Return the (x, y) coordinate for the center point of the cell that contains the specified text.  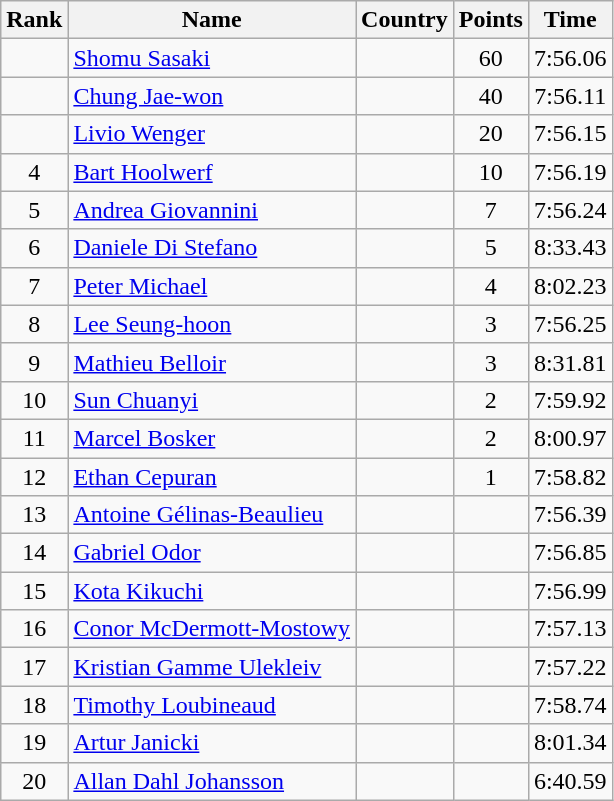
7:56.19 (570, 172)
7:56.39 (570, 515)
6:40.59 (570, 781)
Artur Janicki (212, 743)
Chung Jae-won (212, 96)
11 (34, 438)
Livio Wenger (212, 134)
Bart Hoolwerf (212, 172)
7:56.15 (570, 134)
7:57.22 (570, 667)
Andrea Giovannini (212, 210)
8:01.34 (570, 743)
Mathieu Belloir (212, 362)
7:56.24 (570, 210)
7:59.92 (570, 400)
8 (34, 324)
Conor McDermott-Mostowy (212, 629)
6 (34, 248)
Name (212, 20)
Daniele Di Stefano (212, 248)
18 (34, 705)
8:00.97 (570, 438)
17 (34, 667)
Marcel Bosker (212, 438)
1 (490, 477)
8:31.81 (570, 362)
7:56.25 (570, 324)
7:56.06 (570, 58)
Time (570, 20)
Gabriel Odor (212, 553)
Peter Michael (212, 286)
8:02.23 (570, 286)
Ethan Cepuran (212, 477)
14 (34, 553)
Shomu Sasaki (212, 58)
Rank (34, 20)
7:57.13 (570, 629)
7:58.82 (570, 477)
13 (34, 515)
7:56.11 (570, 96)
19 (34, 743)
Lee Seung-hoon (212, 324)
Kota Kikuchi (212, 591)
Kristian Gamme Ulekleiv (212, 667)
15 (34, 591)
12 (34, 477)
16 (34, 629)
40 (490, 96)
Allan Dahl Johansson (212, 781)
7:56.85 (570, 553)
7:56.99 (570, 591)
Antoine Gélinas-Beaulieu (212, 515)
8:33.43 (570, 248)
Country (405, 20)
Points (490, 20)
9 (34, 362)
7:58.74 (570, 705)
Timothy Loubineaud (212, 705)
Sun Chuanyi (212, 400)
60 (490, 58)
